Identify which cell holds the provided text, then report its [X, Y] central coordinate. 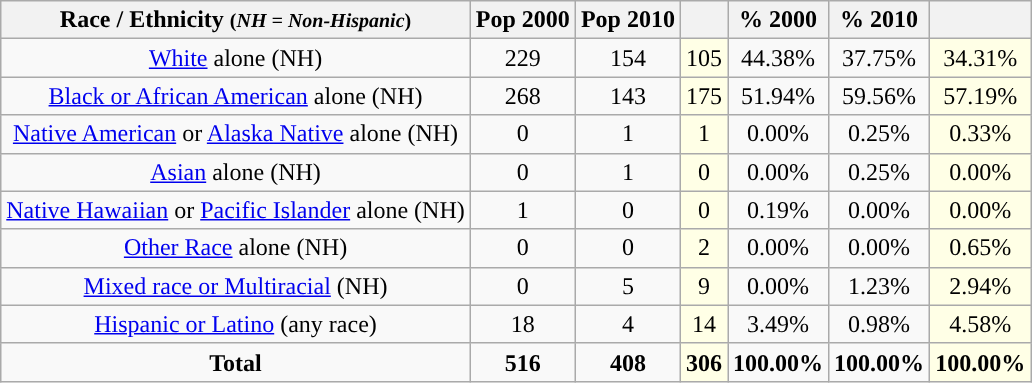
2 [704, 248]
516 [522, 362]
18 [522, 324]
Native Hawaiian or Pacific Islander alone (NH) [236, 210]
0.98% [880, 324]
Black or African American alone (NH) [236, 96]
% 2010 [880, 20]
Race / Ethnicity (NH = Non-Hispanic) [236, 20]
Other Race alone (NH) [236, 248]
4.58% [980, 324]
3.49% [778, 324]
34.31% [980, 58]
0.65% [980, 248]
154 [628, 58]
Mixed race or Multiracial (NH) [236, 286]
175 [704, 96]
Hispanic or Latino (any race) [236, 324]
Pop 2000 [522, 20]
408 [628, 362]
9 [704, 286]
14 [704, 324]
% 2000 [778, 20]
44.38% [778, 58]
1.23% [880, 286]
229 [522, 58]
59.56% [880, 96]
Total [236, 362]
Pop 2010 [628, 20]
268 [522, 96]
37.75% [880, 58]
4 [628, 324]
Native American or Alaska Native alone (NH) [236, 134]
105 [704, 58]
143 [628, 96]
306 [704, 362]
57.19% [980, 96]
0.19% [778, 210]
5 [628, 286]
51.94% [778, 96]
White alone (NH) [236, 58]
0.33% [980, 134]
2.94% [980, 286]
Asian alone (NH) [236, 172]
